Detect which cell encompasses the target text, then output its [X, Y] center coordinate. 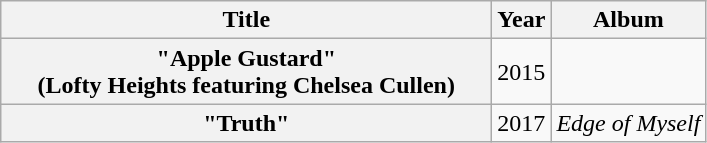
Title [246, 20]
Album [628, 20]
2017 [522, 123]
Year [522, 20]
"Apple Gustard"(Lofty Heights featuring Chelsea Cullen) [246, 72]
Edge of Myself [628, 123]
2015 [522, 72]
"Truth" [246, 123]
